Return (X, Y) of the center of cell containing provided text 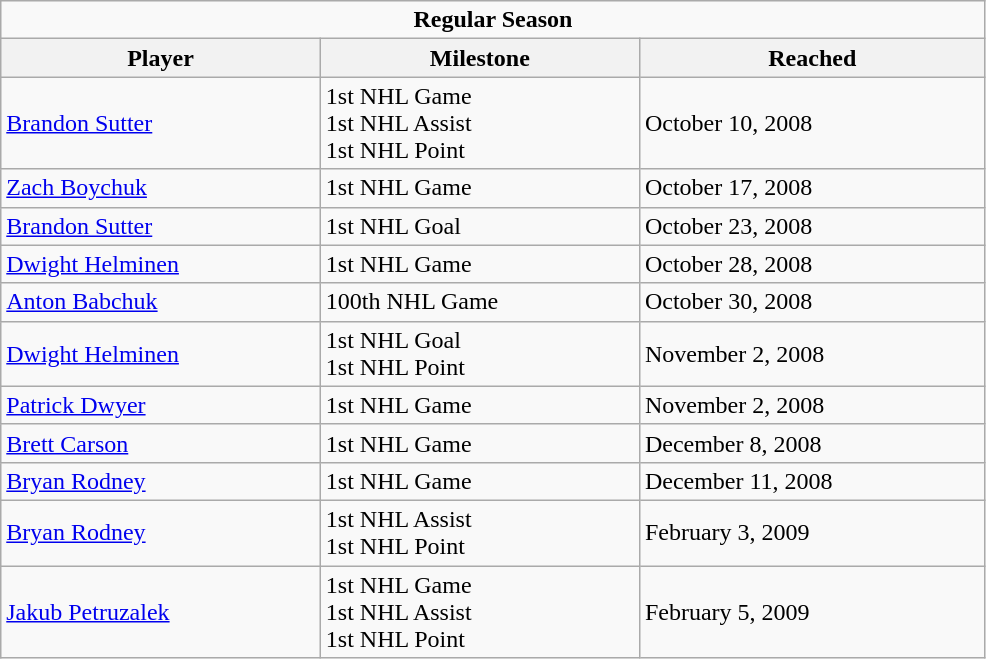
October 30, 2008 (812, 302)
Player (161, 58)
December 8, 2008 (812, 443)
October 23, 2008 (812, 226)
1st NHL Goal (480, 226)
Reached (812, 58)
100th NHL Game (480, 302)
Milestone (480, 58)
February 3, 2009 (812, 532)
Brett Carson (161, 443)
October 28, 2008 (812, 264)
Anton Babchuk (161, 302)
Patrick Dwyer (161, 405)
Jakub Petruzalek (161, 612)
1st NHL Goal1st NHL Point (480, 354)
Zach Boychuk (161, 188)
1st NHL Assist1st NHL Point (480, 532)
December 11, 2008 (812, 481)
October 10, 2008 (812, 123)
February 5, 2009 (812, 612)
October 17, 2008 (812, 188)
Regular Season (493, 20)
